For the text-containing cell, return its midpoint in [x, y] coordinate format. 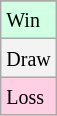
Draw [28, 58]
Loss [28, 96]
Win [28, 20]
